Return (X, Y) of the center of cell containing provided text 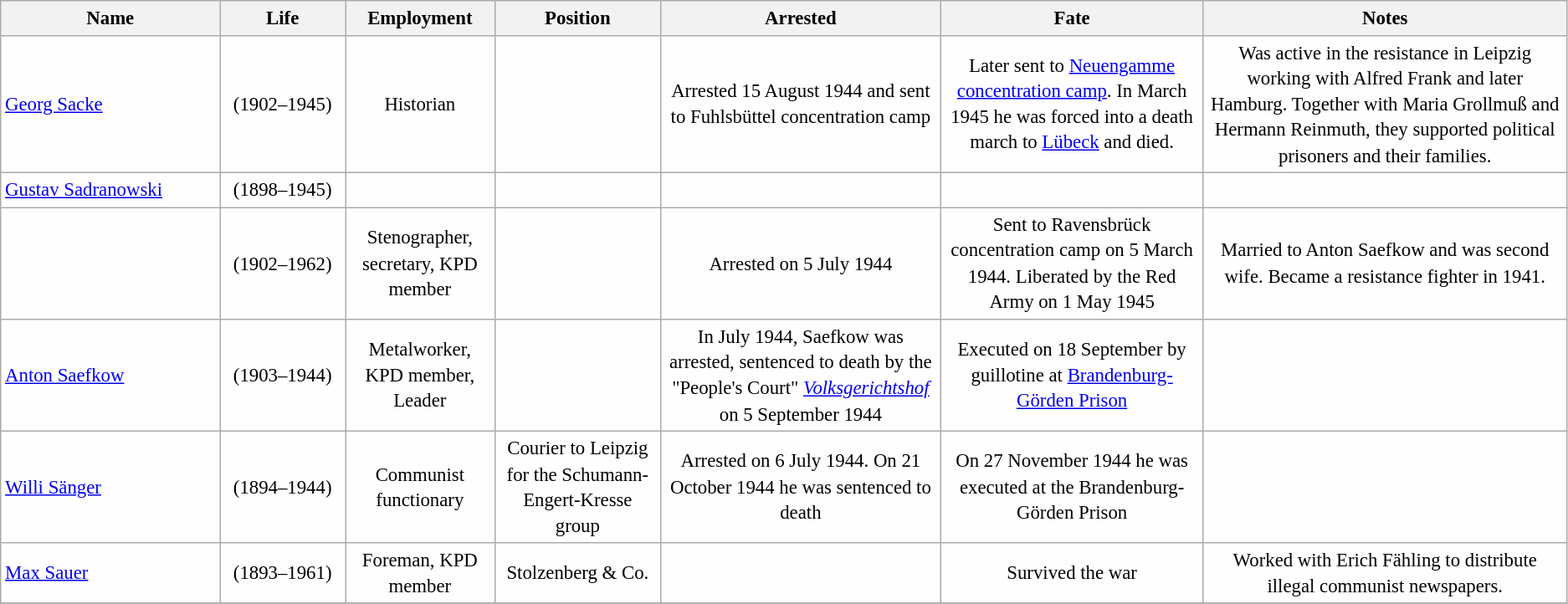
Willi Sänger (110, 488)
Survived the war (1072, 573)
Executed on 18 September by guillotine at Brandenburg-Görden Prison (1072, 376)
Max Sauer (110, 573)
Worked with Erich Fähling to distribute illegal communist newspapers. (1386, 573)
On 27 November 1944 he was executed at the Brandenburg-Görden Prison (1072, 488)
Name (110, 18)
Arrested (802, 18)
(1893–1961) (283, 573)
Arrested 15 August 1944 and sent to Fuhlsbüttel concentration camp (802, 104)
(1898–1945) (283, 191)
Metalworker, KPD member, Leader (420, 376)
Stenographer, secretary, KPD member (420, 264)
Employment (420, 18)
(1894–1944) (283, 488)
Anton Saefkow (110, 376)
Married to Anton Saefkow and was second wife. Became a resistance fighter in 1941. (1386, 264)
Stolzenberg & Co. (577, 573)
Notes (1386, 18)
Communist functionary (420, 488)
(1902–1962) (283, 264)
Courier to Leipzig for the Schumann-Engert-Kresse group (577, 488)
Gustav Sadranowski (110, 191)
Arrested on 6 July 1944. On 21 October 1944 he was sentenced to death (802, 488)
Position (577, 18)
Foreman, KPD member (420, 573)
Later sent to Neuengamme concentration camp. In March 1945 he was forced into a death march to Lübeck and died. (1072, 104)
Arrested on 5 July 1944 (802, 264)
Fate (1072, 18)
Sent to Ravensbrück concentration camp on 5 March 1944. Liberated by the Red Army on 1 May 1945 (1072, 264)
Life (283, 18)
(1903–1944) (283, 376)
In July 1944, Saefkow was arrested, sentenced to death by the "People's Court" Volksgerichtshof on 5 September 1944 (802, 376)
Georg Sacke (110, 104)
Historian (420, 104)
(1902–1945) (283, 104)
